Pinpoint the cell where the given text exists, returning its (X, Y) midpoint coordinate. 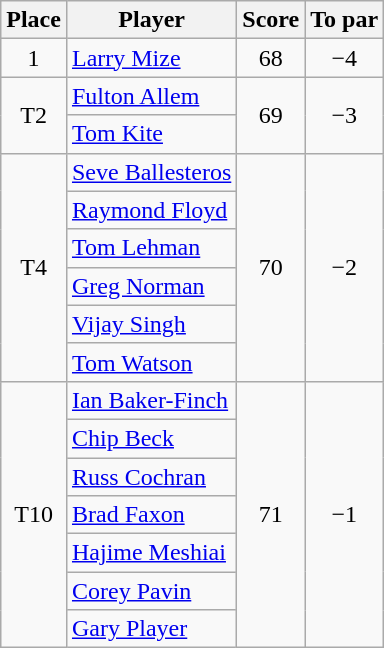
T4 (34, 267)
−1 (344, 514)
Vijay Singh (151, 324)
Seve Ballesteros (151, 172)
Player (151, 20)
Tom Kite (151, 134)
Chip Beck (151, 438)
68 (271, 58)
Larry Mize (151, 58)
Ian Baker-Finch (151, 400)
To par (344, 20)
Fulton Allem (151, 96)
Score (271, 20)
T2 (34, 115)
Raymond Floyd (151, 210)
−3 (344, 115)
Russ Cochran (151, 477)
70 (271, 267)
Hajime Meshiai (151, 553)
Gary Player (151, 629)
69 (271, 115)
−4 (344, 58)
Tom Watson (151, 362)
Greg Norman (151, 286)
71 (271, 514)
−2 (344, 267)
T10 (34, 514)
Brad Faxon (151, 515)
Corey Pavin (151, 591)
Tom Lehman (151, 248)
1 (34, 58)
Place (34, 20)
